Extract the [X, Y] coordinate from the center of the cell holding the provided text.  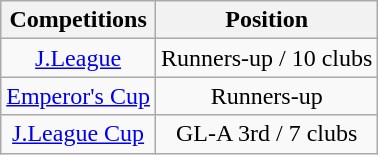
Runners-up / 10 clubs [266, 58]
Position [266, 20]
J.League [78, 58]
Competitions [78, 20]
Emperor's Cup [78, 96]
GL-A 3rd / 7 clubs [266, 134]
Runners-up [266, 96]
J.League Cup [78, 134]
